Return (X, Y) of the center of cell containing provided text 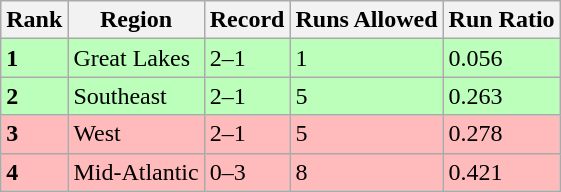
0.263 (502, 96)
3 (34, 134)
Run Ratio (502, 20)
Southeast (136, 96)
2 (34, 96)
8 (366, 172)
0.278 (502, 134)
Record (247, 20)
0.421 (502, 172)
0.056 (502, 58)
0–3 (247, 172)
Runs Allowed (366, 20)
4 (34, 172)
Region (136, 20)
Mid-Atlantic (136, 172)
West (136, 134)
Rank (34, 20)
Great Lakes (136, 58)
